For the text-containing cell, return its midpoint in [x, y] coordinate format. 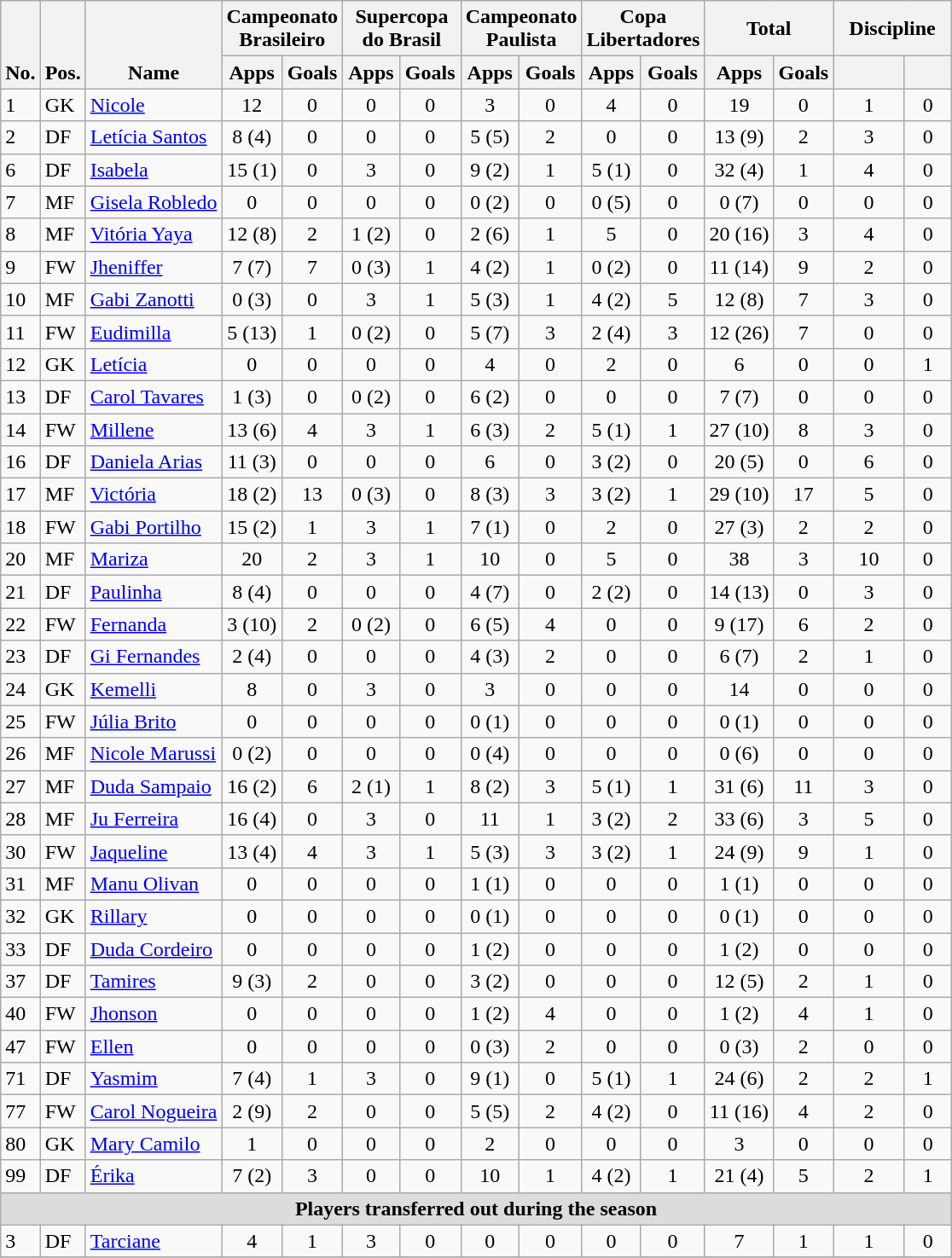
13 (4) [252, 851]
80 [20, 1144]
33 [20, 949]
22 [20, 624]
Victória [154, 495]
Fernanda [154, 624]
2 (1) [372, 786]
24 [20, 689]
26 [20, 754]
28 [20, 819]
Letícia [154, 364]
Rillary [154, 916]
32 (4) [739, 170]
Érika [154, 1176]
9 (3) [252, 982]
6 (3) [490, 429]
37 [20, 982]
6 (7) [739, 657]
12 (26) [739, 332]
4 (7) [490, 592]
Supercopa do Brasil [403, 29]
11 (3) [252, 462]
Tamires [154, 982]
Manu Olivan [154, 884]
Total [769, 29]
16 (2) [252, 786]
20 (16) [739, 235]
71 [20, 1079]
5 (13) [252, 332]
Gabi Zanotti [154, 299]
Yasmim [154, 1079]
Nicole [154, 105]
15 (2) [252, 527]
0 (6) [739, 754]
Júlia Brito [154, 722]
Isabela [154, 170]
Pos. [63, 44]
19 [739, 105]
4 (3) [490, 657]
0 (4) [490, 754]
5 (7) [490, 332]
Paulinha [154, 592]
2 (9) [252, 1111]
Jaqueline [154, 851]
2 (2) [611, 592]
47 [20, 1046]
Mariza [154, 559]
21 [20, 592]
14 (13) [739, 592]
Kemelli [154, 689]
Tarciane [154, 1241]
Jhonson [154, 1014]
33 (6) [739, 819]
Daniela Arias [154, 462]
40 [20, 1014]
Carol Nogueira [154, 1111]
Copa Libertadores [643, 29]
Gabi Portilho [154, 527]
Vitória Yaya [154, 235]
2 (6) [490, 235]
9 (2) [490, 170]
Duda Cordeiro [154, 949]
29 (10) [739, 495]
11 (16) [739, 1111]
21 (4) [739, 1176]
Carol Tavares [154, 397]
Gisela Robledo [154, 202]
Millene [154, 429]
Duda Sampaio [154, 786]
27 (10) [739, 429]
Mary Camilo [154, 1144]
9 (1) [490, 1079]
7 (2) [252, 1176]
18 [20, 527]
16 (4) [252, 819]
24 (9) [739, 851]
0 (7) [739, 202]
Gi Fernandes [154, 657]
Jheniffer [154, 267]
31 (6) [739, 786]
6 (2) [490, 397]
8 (2) [490, 786]
25 [20, 722]
Ju Ferreira [154, 819]
No. [20, 44]
13 (6) [252, 429]
18 (2) [252, 495]
Eudimilla [154, 332]
6 (5) [490, 624]
23 [20, 657]
9 (17) [739, 624]
27 [20, 786]
Discipline [892, 29]
77 [20, 1111]
Players transferred out during the season [476, 1209]
13 (9) [739, 137]
12 (5) [739, 982]
7 (1) [490, 527]
0 (5) [611, 202]
32 [20, 916]
20 (5) [739, 462]
99 [20, 1176]
Nicole Marussi [154, 754]
38 [739, 559]
Name [154, 44]
7 (4) [252, 1079]
3 (10) [252, 624]
Campeonato Brasileiro [282, 29]
15 (1) [252, 170]
16 [20, 462]
31 [20, 884]
Ellen [154, 1046]
8 (3) [490, 495]
27 (3) [739, 527]
Campeonato Paulista [521, 29]
Letícia Santos [154, 137]
24 (6) [739, 1079]
11 (14) [739, 267]
1 (3) [252, 397]
30 [20, 851]
